For the text-containing cell, return its midpoint in (x, y) coordinate format. 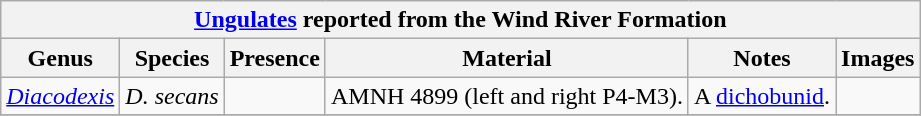
Images (878, 58)
Diacodexis (60, 96)
Genus (60, 58)
Presence (274, 58)
D. secans (172, 96)
Species (172, 58)
A dichobunid. (762, 96)
Ungulates reported from the Wind River Formation (460, 20)
Notes (762, 58)
AMNH 4899 (left and right P4-M3). (506, 96)
Material (506, 58)
